Detect which cell encompasses the target text, then output its [x, y] center coordinate. 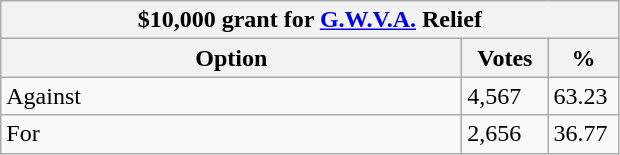
% [584, 58]
2,656 [505, 134]
Option [232, 58]
For [232, 134]
63.23 [584, 96]
$10,000 grant for G.W.V.A. Relief [310, 20]
4,567 [505, 96]
Votes [505, 58]
Against [232, 96]
36.77 [584, 134]
